From the cell containing the given text, extract its center point as (x, y) coordinate. 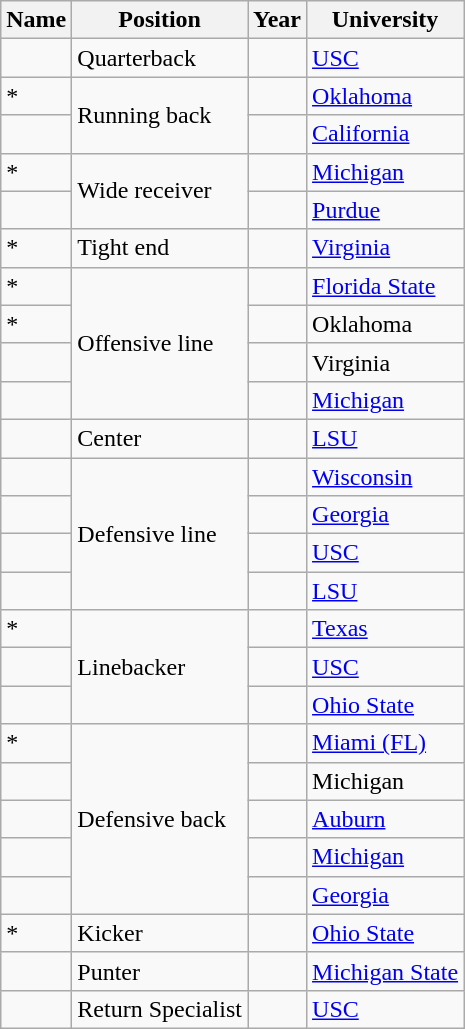
Running back (160, 115)
Linebacker (160, 667)
Quarterback (160, 58)
Florida State (386, 286)
Wide receiver (160, 191)
Michigan State (386, 971)
University (386, 20)
Name (36, 20)
Return Specialist (160, 1009)
California (386, 134)
Auburn (386, 819)
Texas (386, 629)
Wisconsin (386, 477)
Purdue (386, 210)
Kicker (160, 933)
Tight end (160, 248)
Center (160, 438)
Miami (FL) (386, 743)
Defensive line (160, 534)
Position (160, 20)
Punter (160, 971)
Year (278, 20)
Defensive back (160, 819)
Offensive line (160, 343)
